Scan for the cell matching the given text and deliver its [x, y] coordinate at center. 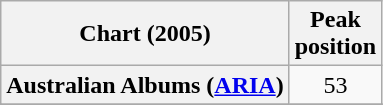
Chart (2005) [145, 34]
53 [335, 85]
Peakposition [335, 34]
Australian Albums (ARIA) [145, 85]
